Return (X, Y) of the center of cell containing provided text 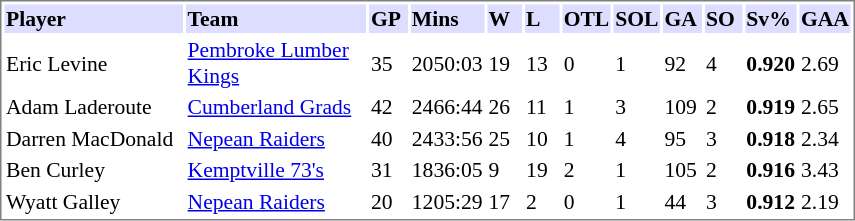
0.918 (771, 138)
0.919 (771, 107)
Pembroke Lumber Kings (276, 63)
0.912 (771, 202)
2050:03 (447, 63)
95 (682, 138)
35 (389, 63)
17 (504, 202)
Mins (447, 18)
Kemptville 73's (276, 170)
2.65 (824, 107)
SO (724, 18)
Adam Laderoute (94, 107)
2.34 (824, 138)
2433:56 (447, 138)
13 (542, 63)
11 (542, 107)
Darren MacDonald (94, 138)
42 (389, 107)
L (542, 18)
26 (504, 107)
Wyatt Galley (94, 202)
2.19 (824, 202)
10 (542, 138)
40 (389, 138)
Sv% (771, 18)
Ben Curley (94, 170)
92 (682, 63)
3.43 (824, 170)
Eric Levine (94, 63)
44 (682, 202)
Cumberland Grads (276, 107)
GA (682, 18)
25 (504, 138)
Team (276, 18)
20 (389, 202)
GAA (824, 18)
109 (682, 107)
0.916 (771, 170)
GP (389, 18)
SOL (637, 18)
Player (94, 18)
31 (389, 170)
W (504, 18)
0.920 (771, 63)
1205:29 (447, 202)
OTL (586, 18)
2466:44 (447, 107)
105 (682, 170)
9 (504, 170)
2.69 (824, 63)
1836:05 (447, 170)
